From the cell containing the given text, extract its center point as [x, y] coordinate. 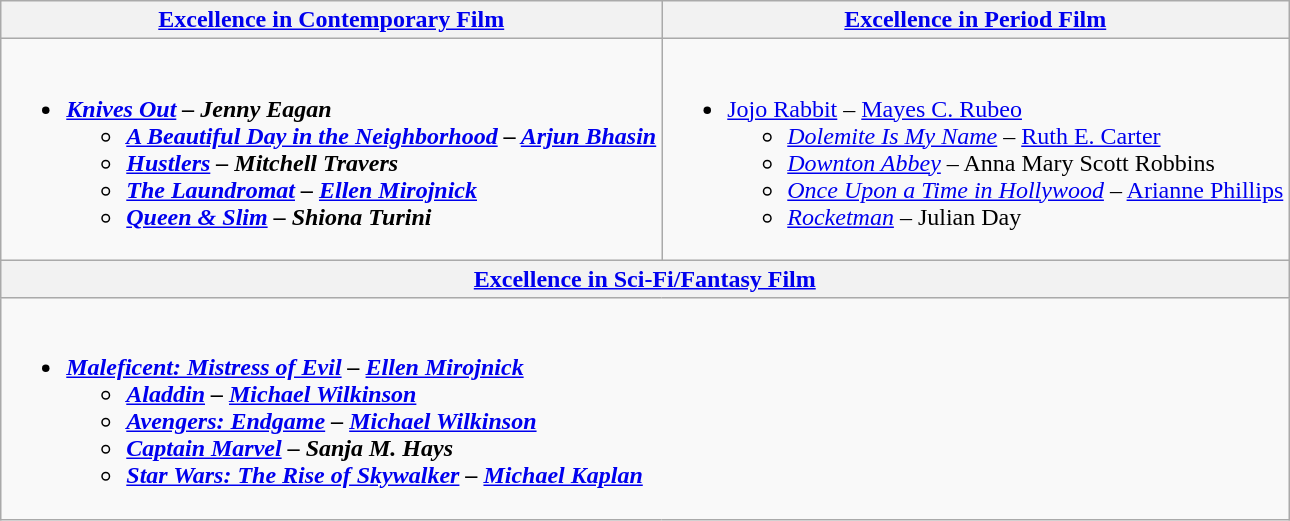
Excellence in Contemporary Film [332, 20]
Excellence in Sci-Fi/Fantasy Film [645, 279]
Excellence in Period Film [976, 20]
